Pinpoint the cell where the given text exists, returning its (X, Y) midpoint coordinate. 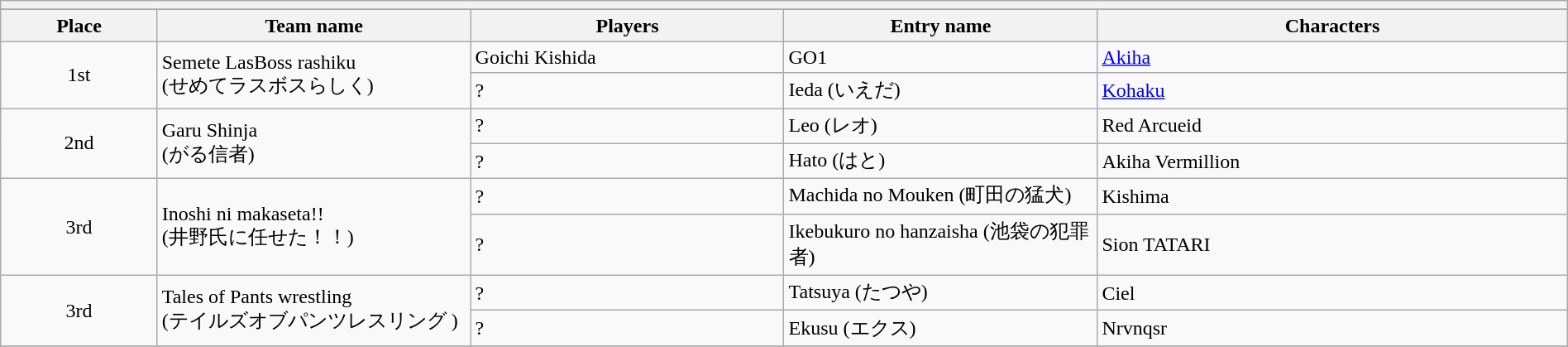
Hato (はと) (941, 161)
Ieda (いえだ) (941, 91)
Machida no Mouken (町田の猛犬) (941, 197)
Akiha Vermillion (1332, 161)
Nrvnqsr (1332, 328)
Kohaku (1332, 91)
Players (627, 26)
Red Arcueid (1332, 126)
Kishima (1332, 197)
Team name (314, 26)
Characters (1332, 26)
Place (79, 26)
Leo (レオ) (941, 126)
Ekusu (エクス) (941, 328)
Sion TATARI (1332, 244)
Ciel (1332, 293)
Tatsuya (たつや) (941, 293)
Semete LasBoss rashiku(せめてラスボスらしく) (314, 75)
GO1 (941, 57)
Inoshi ni makaseta!!(井野氏に任せた！！) (314, 227)
2nd (79, 142)
Goichi Kishida (627, 57)
Garu Shinja(がる信者) (314, 142)
Ikebukuro no hanzaisha (池袋の犯罪者) (941, 244)
1st (79, 75)
Entry name (941, 26)
Akiha (1332, 57)
Tales of Pants wrestling(テイルズオブパンツレスリング ) (314, 310)
